From the cell containing the given text, extract its center point as [x, y] coordinate. 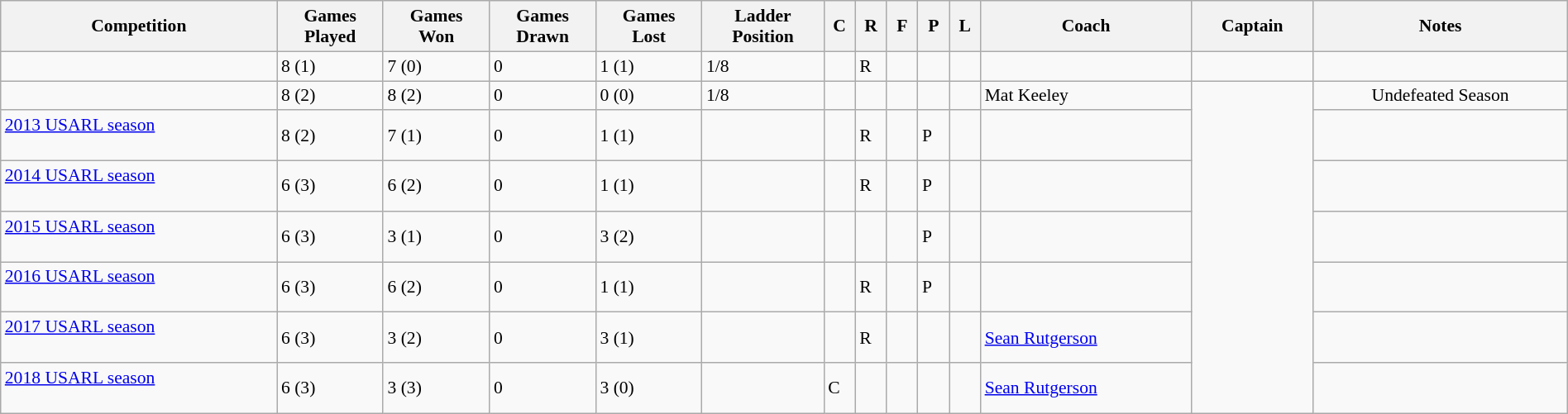
Mat Keeley [1087, 96]
3 (3) [436, 388]
0 (0) [648, 96]
GamesDrawn [543, 26]
2014 USARL season [139, 187]
2017 USARL season [139, 337]
8 (1) [330, 66]
7 (1) [436, 136]
Captain [1252, 26]
L [965, 26]
2013 USARL season [139, 136]
2016 USARL season [139, 288]
2015 USARL season [139, 236]
Notes [1441, 26]
Undefeated Season [1441, 96]
Coach [1087, 26]
LadderPosition [762, 26]
2018 USARL season [139, 388]
GamesPlayed [330, 26]
F [902, 26]
GamesLost [648, 26]
GamesWon [436, 26]
3 (0) [648, 388]
7 (0) [436, 66]
Competition [139, 26]
